Identify which cell holds the provided text, then report its [x, y] central coordinate. 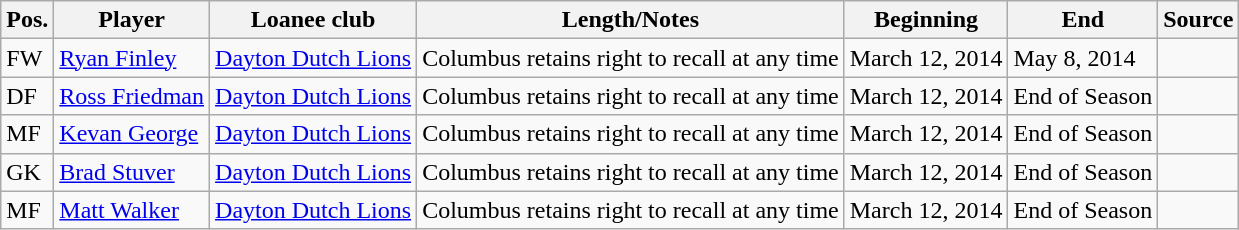
Pos. [28, 20]
Loanee club [314, 20]
End [1083, 20]
Ryan Finley [132, 58]
FW [28, 58]
Length/Notes [631, 20]
DF [28, 96]
Kevan George [132, 134]
Ross Friedman [132, 96]
Matt Walker [132, 210]
Source [1198, 20]
GK [28, 172]
Brad Stuver [132, 172]
Beginning [926, 20]
May 8, 2014 [1083, 58]
Player [132, 20]
